Output the (X, Y) coordinate of the center of the cell containing the given text.  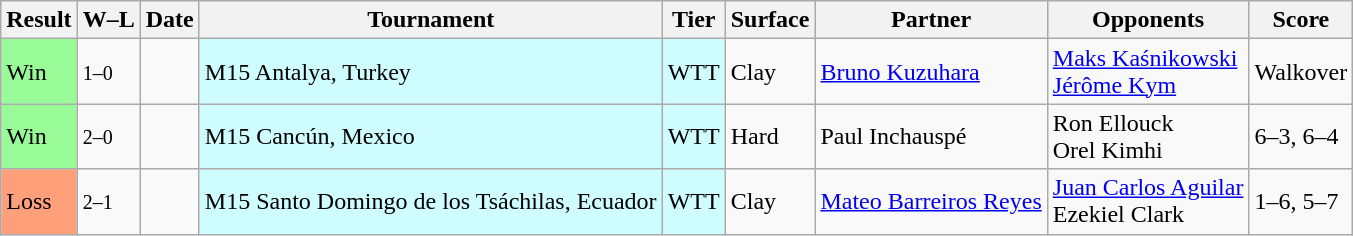
Juan Carlos Aguilar Ezekiel Clark (1148, 202)
Tournament (430, 20)
Paul Inchauspé (931, 136)
Result (39, 20)
Loss (39, 202)
M15 Cancún, Mexico (430, 136)
Walkover (1301, 72)
M15 Santo Domingo de los Tsáchilas, Ecuador (430, 202)
Surface (770, 20)
M15 Antalya, Turkey (430, 72)
1–6, 5–7 (1301, 202)
2–1 (108, 202)
2–0 (108, 136)
Opponents (1148, 20)
1–0 (108, 72)
W–L (108, 20)
Bruno Kuzuhara (931, 72)
Tier (694, 20)
Partner (931, 20)
Date (170, 20)
Ron Ellouck Orel Kimhi (1148, 136)
Maks Kaśnikowski Jérôme Kym (1148, 72)
Score (1301, 20)
6–3, 6–4 (1301, 136)
Hard (770, 136)
Mateo Barreiros Reyes (931, 202)
